Extract the (X, Y) coordinate from the center of the cell holding the provided text.  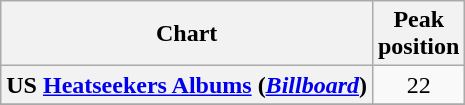
Chart (187, 34)
Peakposition (418, 34)
22 (418, 85)
US Heatseekers Albums (Billboard) (187, 85)
